Scan for the cell matching the given text and deliver its (x, y) coordinate at center. 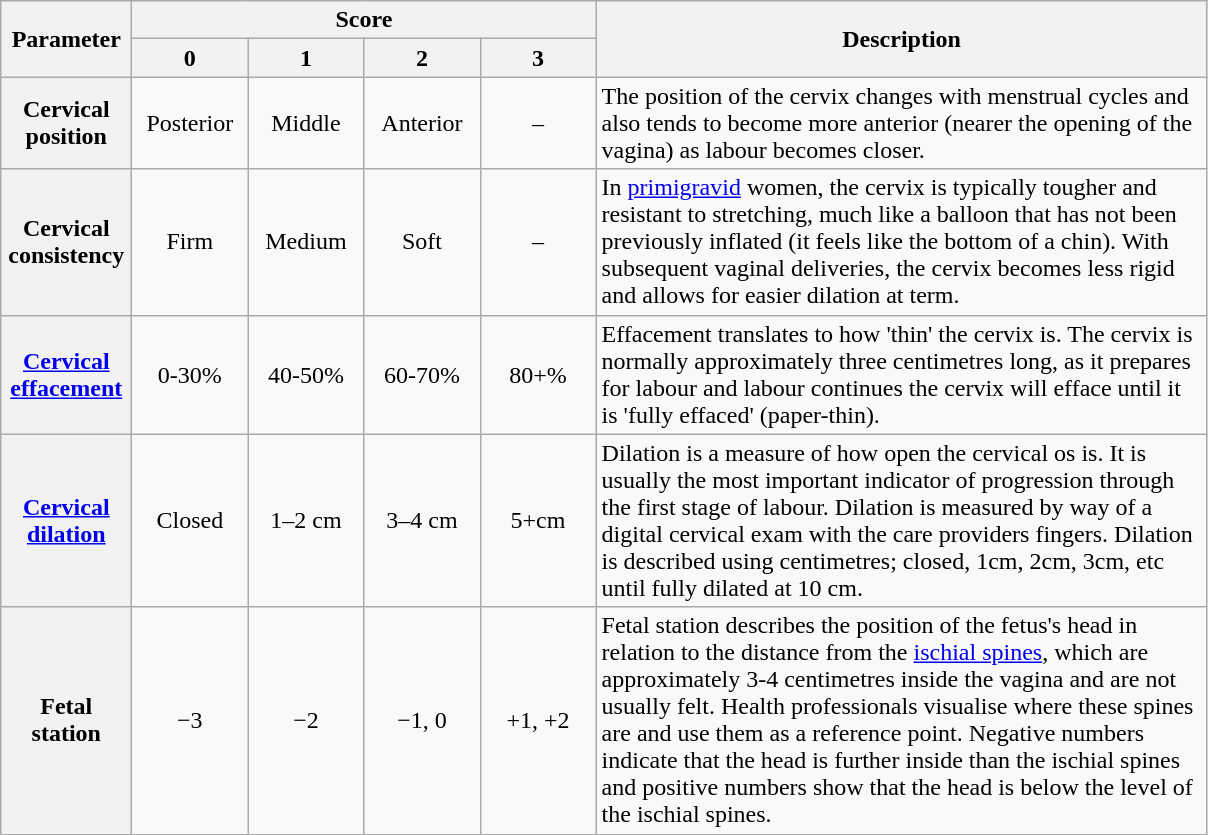
Closed (190, 520)
Soft (422, 242)
60-70% (422, 374)
0 (190, 58)
80+% (538, 374)
Score (364, 20)
−2 (306, 720)
+1, +2 (538, 720)
3 (538, 58)
Parameter (66, 39)
Description (902, 39)
5+cm (538, 520)
0-30% (190, 374)
Firm (190, 242)
Cervical position (66, 123)
Middle (306, 123)
−3 (190, 720)
2 (422, 58)
−1, 0 (422, 720)
Cervical effacement (66, 374)
40-50% (306, 374)
Anterior (422, 123)
Posterior (190, 123)
Fetal station (66, 720)
Medium (306, 242)
1–2 cm (306, 520)
3–4 cm (422, 520)
Cervical consistency (66, 242)
1 (306, 58)
Cervical dilation (66, 520)
